Provide the [X, Y] coordinate of the cell's center where the given text is located.  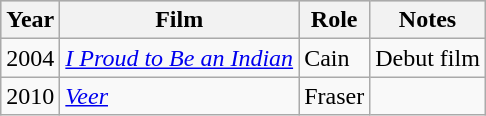
I Proud to Be an Indian [180, 58]
Debut film [428, 58]
Role [334, 20]
Fraser [334, 96]
Film [180, 20]
2010 [30, 96]
Cain [334, 58]
2004 [30, 58]
Veer [180, 96]
Year [30, 20]
Notes [428, 20]
